From the cell containing the given text, extract its center point as (X, Y) coordinate. 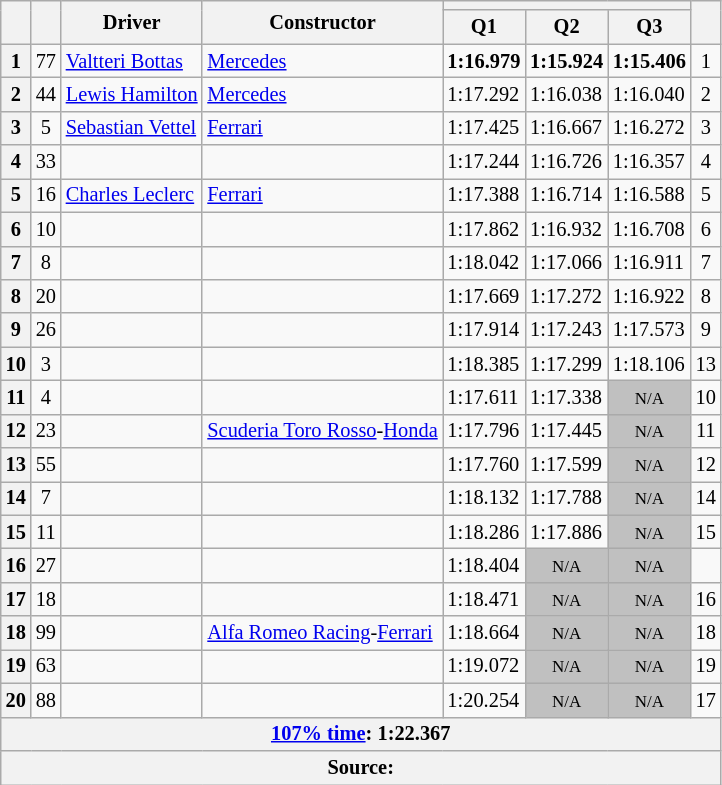
27 (46, 565)
1:17.066 (566, 263)
1:16.922 (650, 296)
1:18.385 (484, 364)
1:15.406 (650, 61)
Q1 (484, 27)
1:16.911 (650, 263)
Sebastian Vettel (132, 128)
1:17.425 (484, 128)
63 (46, 666)
Lewis Hamilton (132, 94)
1:18.471 (484, 599)
1:17.862 (484, 229)
23 (46, 431)
1:18.106 (650, 364)
1:16.708 (650, 229)
Alfa Romeo Racing-Ferrari (322, 633)
Q3 (650, 27)
Scuderia Toro Rosso-Honda (322, 431)
1:17.445 (566, 431)
33 (46, 162)
99 (46, 633)
55 (46, 465)
1:17.788 (566, 498)
Driver (132, 22)
1:17.760 (484, 465)
1:16.667 (566, 128)
Charles Leclerc (132, 195)
1:18.664 (484, 633)
1:16.038 (566, 94)
44 (46, 94)
1:18.404 (484, 565)
1:16.932 (566, 229)
1:17.244 (484, 162)
1:17.669 (484, 296)
Q2 (566, 27)
1:16.714 (566, 195)
1:17.388 (484, 195)
26 (46, 330)
1:16.040 (650, 94)
1:20.254 (484, 700)
1:17.243 (566, 330)
1:15.924 (566, 61)
77 (46, 61)
88 (46, 700)
107% time: 1:22.367 (361, 734)
1:17.573 (650, 330)
1:16.272 (650, 128)
1:17.272 (566, 296)
1:17.796 (484, 431)
1:17.914 (484, 330)
1:17.299 (566, 364)
1:16.726 (566, 162)
1:16.588 (650, 195)
Valtteri Bottas (132, 61)
1:18.042 (484, 263)
1:17.292 (484, 94)
1:17.611 (484, 397)
1:18.286 (484, 532)
1:17.338 (566, 397)
1:17.886 (566, 532)
1:18.132 (484, 498)
1:19.072 (484, 666)
1:16.357 (650, 162)
1:16.979 (484, 61)
Source: (361, 767)
1:17.599 (566, 465)
Constructor (322, 22)
